Return (X, Y) of the center of cell containing provided text 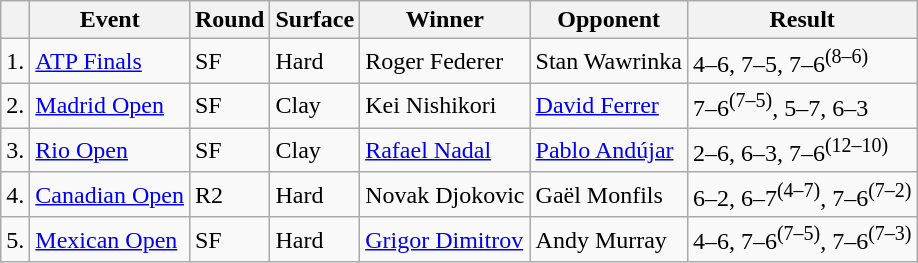
4–6, 7–6(7–5), 7–6(7–3) (802, 240)
David Ferrer (608, 106)
Novak Djokovic (445, 194)
2. (16, 106)
Mexican Open (110, 240)
Result (802, 20)
Event (110, 20)
Andy Murray (608, 240)
Canadian Open (110, 194)
2–6, 6–3, 7–6(12–10) (802, 150)
Gaël Monfils (608, 194)
Stan Wawrinka (608, 62)
Surface (315, 20)
Kei Nishikori (445, 106)
5. (16, 240)
Rio Open (110, 150)
Pablo Andújar (608, 150)
Rafael Nadal (445, 150)
4–6, 7–5, 7–6(8–6) (802, 62)
Round (229, 20)
R2 (229, 194)
3. (16, 150)
1. (16, 62)
Opponent (608, 20)
ATP Finals (110, 62)
6–2, 6–7(4–7), 7–6(7–2) (802, 194)
Winner (445, 20)
Madrid Open (110, 106)
Grigor Dimitrov (445, 240)
Roger Federer (445, 62)
4. (16, 194)
7–6(7–5), 5–7, 6–3 (802, 106)
